Output the (X, Y) coordinate of the center of the cell containing the given text.  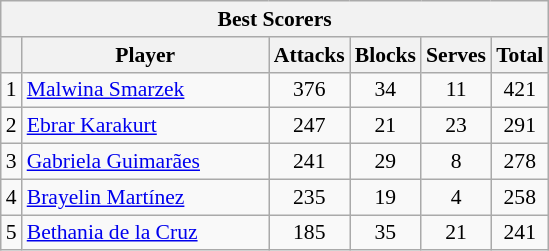
1 (12, 90)
Total (520, 55)
5 (12, 233)
34 (386, 90)
23 (456, 126)
2 (12, 126)
376 (310, 90)
Blocks (386, 55)
Ebrar Karakurt (146, 126)
29 (386, 162)
Player (146, 55)
247 (310, 126)
Malwina Smarzek (146, 90)
Serves (456, 55)
278 (520, 162)
Best Scorers (275, 19)
291 (520, 126)
Bethania de la Cruz (146, 233)
Attacks (310, 55)
35 (386, 233)
185 (310, 233)
258 (520, 197)
3 (12, 162)
19 (386, 197)
Gabriela Guimarães (146, 162)
11 (456, 90)
235 (310, 197)
Brayelin Martínez (146, 197)
421 (520, 90)
8 (456, 162)
